Provide the (X, Y) coordinate of the cell's center where the given text is located.  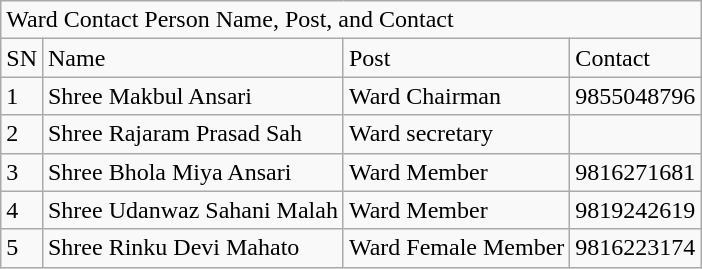
Shree Makbul Ansari (192, 96)
9819242619 (636, 210)
SN (22, 58)
Ward Contact Person Name, Post, and Contact (351, 20)
Name (192, 58)
Post (456, 58)
1 (22, 96)
5 (22, 248)
9816223174 (636, 248)
Shree Bhola Miya Ansari (192, 172)
Ward Female Member (456, 248)
Ward Chairman (456, 96)
9816271681 (636, 172)
4 (22, 210)
3 (22, 172)
Ward secretary (456, 134)
Contact (636, 58)
Shree Udanwaz Sahani Malah (192, 210)
2 (22, 134)
Shree Rinku Devi Mahato (192, 248)
Shree Rajaram Prasad Sah (192, 134)
9855048796 (636, 96)
